Return [x, y] of the center of cell containing provided text 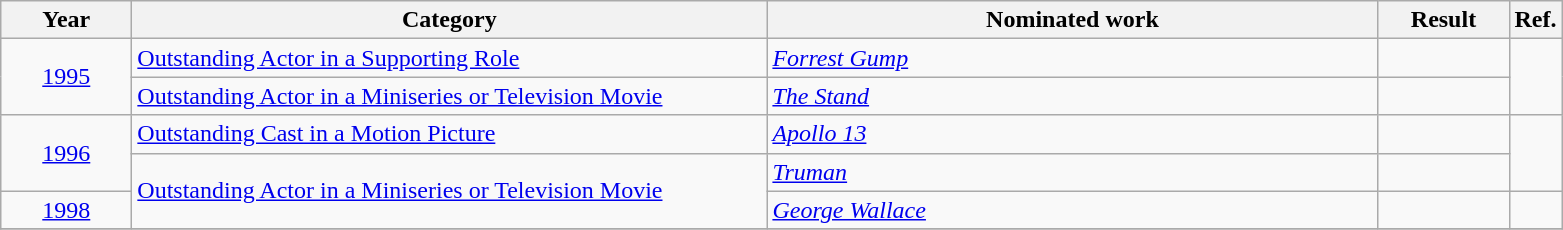
1998 [66, 210]
George Wallace [1072, 210]
The Stand [1072, 96]
Nominated work [1072, 20]
1995 [66, 77]
Outstanding Actor in a Supporting Role [450, 58]
Category [450, 20]
Truman [1072, 172]
Forrest Gump [1072, 58]
Apollo 13 [1072, 134]
Ref. [1536, 20]
Result [1444, 20]
1996 [66, 153]
Outstanding Cast in a Motion Picture [450, 134]
Year [66, 20]
